Pinpoint the cell where the given text exists, returning its [x, y] midpoint coordinate. 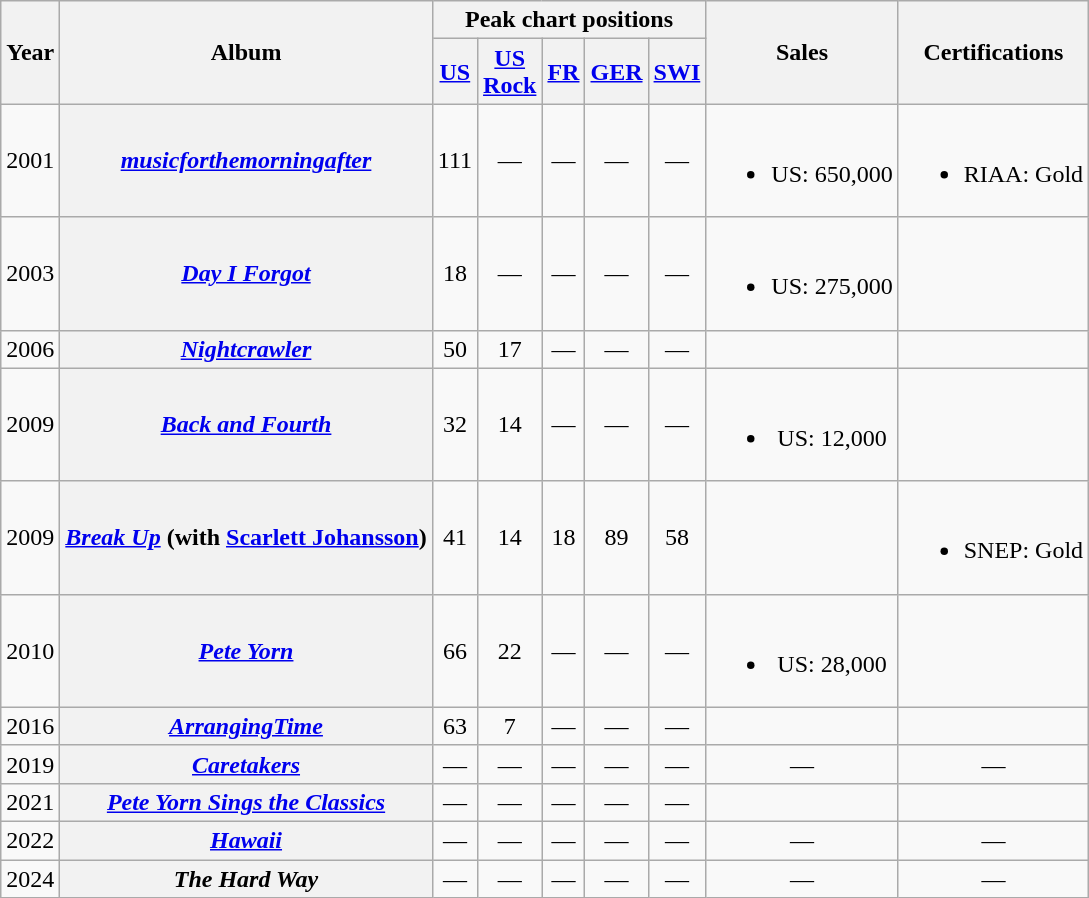
22 [510, 650]
ArrangingTime [246, 726]
2016 [30, 726]
58 [677, 538]
Caretakers [246, 764]
111 [454, 160]
US: 650,000 [802, 160]
Year [30, 52]
63 [454, 726]
US [454, 72]
2021 [30, 802]
50 [454, 349]
17 [510, 349]
2010 [30, 650]
Peak chart positions [569, 20]
GER [616, 72]
USRock [510, 72]
2003 [30, 274]
89 [616, 538]
FR [564, 72]
2001 [30, 160]
The Hard Way [246, 879]
Sales [802, 52]
Certifications [993, 52]
Hawaii [246, 840]
Break Up (with Scarlett Johansson) [246, 538]
Pete Yorn Sings the Classics [246, 802]
US: 275,000 [802, 274]
2022 [30, 840]
Back and Fourth [246, 424]
66 [454, 650]
Nightcrawler [246, 349]
7 [510, 726]
41 [454, 538]
Day I Forgot [246, 274]
SWI [677, 72]
musicforthemorningafter [246, 160]
2024 [30, 879]
2006 [30, 349]
RIAA: Gold [993, 160]
US: 28,000 [802, 650]
2019 [30, 764]
SNEP: Gold [993, 538]
Pete Yorn [246, 650]
32 [454, 424]
Album [246, 52]
US: 12,000 [802, 424]
